Determine the (x, y) coordinate at the center of the cell enclosing the given text.  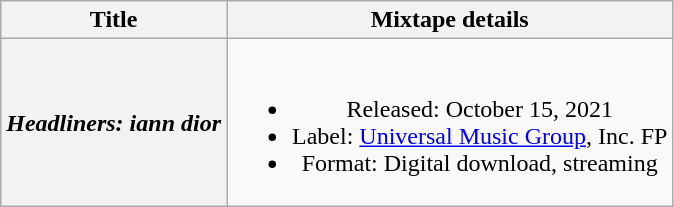
Title (114, 20)
Mixtape details (450, 20)
Released: October 15, 2021Label: Universal Music Group, Inc. FPFormat: Digital download, streaming (450, 122)
Headliners: iann dior (114, 122)
